Search for the cell housing the specified text and yield its (X, Y) center coordinate. 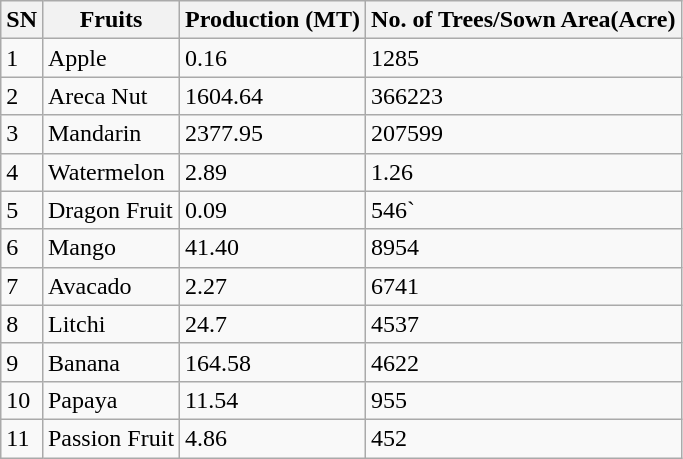
Mandarin (110, 134)
2.27 (273, 286)
8 (22, 324)
11 (22, 438)
Banana (110, 362)
6 (22, 248)
7 (22, 286)
1285 (524, 58)
1.26 (524, 172)
10 (22, 400)
5 (22, 210)
546` (524, 210)
Watermelon (110, 172)
955 (524, 400)
Fruits (110, 20)
4622 (524, 362)
452 (524, 438)
Dragon Fruit (110, 210)
Avacado (110, 286)
1604.64 (273, 96)
1 (22, 58)
2 (22, 96)
207599 (524, 134)
4 (22, 172)
Production (MT) (273, 20)
2.89 (273, 172)
2377.95 (273, 134)
Areca Nut (110, 96)
8954 (524, 248)
0.09 (273, 210)
Litchi (110, 324)
No. of Trees/Sown Area(Acre) (524, 20)
Papaya (110, 400)
366223 (524, 96)
0.16 (273, 58)
3 (22, 134)
9 (22, 362)
Passion Fruit (110, 438)
Mango (110, 248)
Apple (110, 58)
4537 (524, 324)
164.58 (273, 362)
SN (22, 20)
6741 (524, 286)
24.7 (273, 324)
4.86 (273, 438)
11.54 (273, 400)
41.40 (273, 248)
